Locate the cell with the specified text and output its (X, Y) center coordinate. 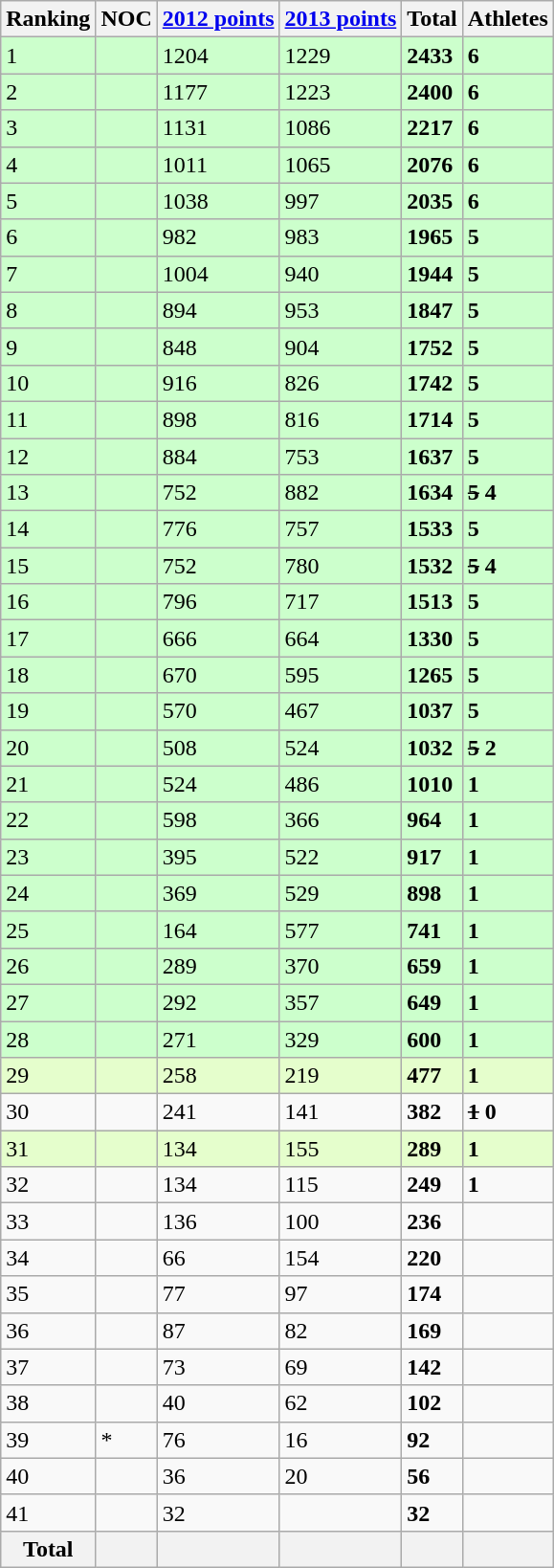
753 (341, 457)
100 (341, 1221)
292 (218, 1002)
102 (432, 1403)
848 (218, 347)
826 (341, 383)
220 (432, 1258)
529 (341, 893)
21 (48, 784)
82 (341, 1331)
2012 points (218, 19)
174 (432, 1294)
1131 (218, 128)
66 (218, 1258)
1714 (432, 419)
35 (48, 1294)
1965 (432, 237)
Athletes (507, 19)
30 (48, 1112)
Ranking (48, 19)
2035 (432, 201)
2076 (432, 165)
2217 (432, 128)
508 (218, 748)
28 (48, 1039)
164 (218, 930)
9 (48, 347)
169 (432, 1331)
1 0 (507, 1112)
258 (218, 1076)
41 (48, 1512)
940 (341, 274)
467 (341, 711)
73 (218, 1367)
115 (341, 1185)
31 (48, 1149)
23 (48, 857)
666 (218, 638)
24 (48, 893)
8 (48, 310)
997 (341, 201)
664 (341, 638)
1204 (218, 56)
69 (341, 1367)
1944 (432, 274)
1223 (341, 92)
717 (341, 602)
33 (48, 1221)
486 (341, 784)
27 (48, 1002)
97 (341, 1294)
236 (432, 1221)
894 (218, 310)
2 (48, 92)
26 (48, 966)
34 (48, 1258)
477 (432, 1076)
983 (341, 237)
1229 (341, 56)
370 (341, 966)
249 (432, 1185)
816 (341, 419)
780 (341, 566)
3 (48, 128)
17 (48, 638)
4 (48, 165)
357 (341, 1002)
141 (341, 1112)
577 (341, 930)
37 (48, 1367)
56 (432, 1476)
1177 (218, 92)
5 2 (507, 748)
882 (341, 493)
1634 (432, 493)
62 (341, 1403)
595 (341, 675)
329 (341, 1039)
917 (432, 857)
1037 (432, 711)
13 (48, 493)
38 (48, 1403)
2013 points (341, 19)
884 (218, 457)
670 (218, 675)
76 (218, 1440)
757 (341, 529)
382 (432, 1112)
87 (218, 1331)
776 (218, 529)
* (126, 1440)
10 (48, 383)
369 (218, 893)
649 (432, 1002)
964 (432, 820)
241 (218, 1112)
19 (48, 711)
522 (341, 857)
395 (218, 857)
904 (341, 347)
15 (48, 566)
14 (48, 529)
982 (218, 237)
1330 (432, 638)
1011 (218, 165)
136 (218, 1221)
1004 (218, 274)
1032 (432, 748)
570 (218, 711)
1742 (432, 383)
659 (432, 966)
1752 (432, 347)
1265 (432, 675)
7 (48, 274)
1532 (432, 566)
18 (48, 675)
154 (341, 1258)
1065 (341, 165)
NOC (126, 19)
1847 (432, 310)
600 (432, 1039)
219 (341, 1076)
25 (48, 930)
12 (48, 457)
796 (218, 602)
29 (48, 1076)
366 (341, 820)
2433 (432, 56)
92 (432, 1440)
155 (341, 1149)
916 (218, 383)
1010 (432, 784)
1513 (432, 602)
11 (48, 419)
22 (48, 820)
598 (218, 820)
2400 (432, 92)
741 (432, 930)
1038 (218, 201)
1533 (432, 529)
953 (341, 310)
1637 (432, 457)
77 (218, 1294)
1086 (341, 128)
39 (48, 1440)
142 (432, 1367)
271 (218, 1039)
